For the text-containing cell, return its midpoint in [x, y] coordinate format. 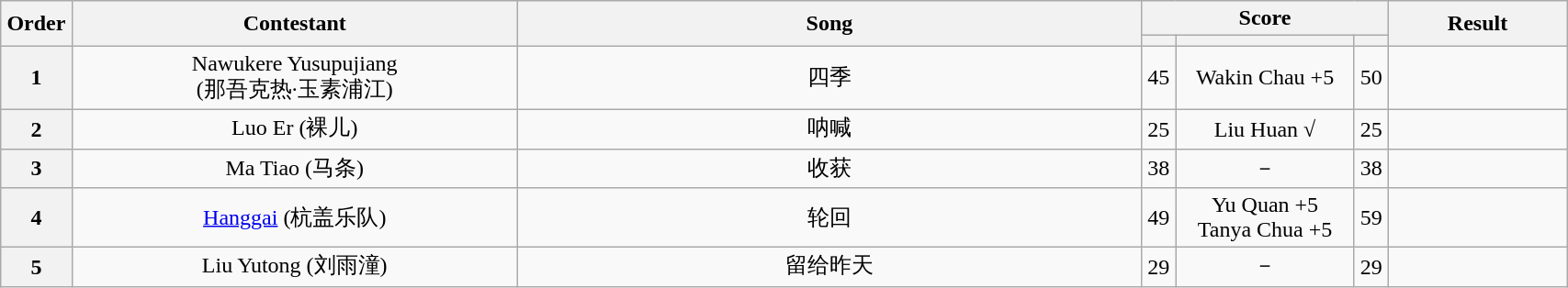
45 [1159, 78]
留给昨天 [829, 268]
Liu Huan √ [1265, 128]
5 [37, 268]
Hanggai (杭盖乐队) [294, 218]
Order [37, 24]
轮回 [829, 218]
50 [1371, 78]
呐喊 [829, 128]
3 [37, 169]
收获 [829, 169]
Wakin Chau +5 [1265, 78]
Luo Er (裸儿) [294, 128]
49 [1159, 218]
Score [1266, 18]
Result [1477, 24]
Song [829, 24]
Contestant [294, 24]
59 [1371, 218]
四季 [829, 78]
1 [37, 78]
Liu Yutong (刘雨潼) [294, 268]
Nawukere Yusupujiang(那吾克热·玉素浦江) [294, 78]
Yu Quan +5Tanya Chua +5 [1265, 218]
2 [37, 128]
Ma Tiao (马条) [294, 169]
4 [37, 218]
